Return the [x, y] coordinate for the center point of the cell that contains the specified text.  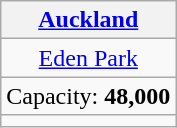
Eden Park [88, 58]
Auckland [88, 20]
Capacity: 48,000 [88, 96]
